Provide the [X, Y] coordinate of the cell's center where the given text is located.  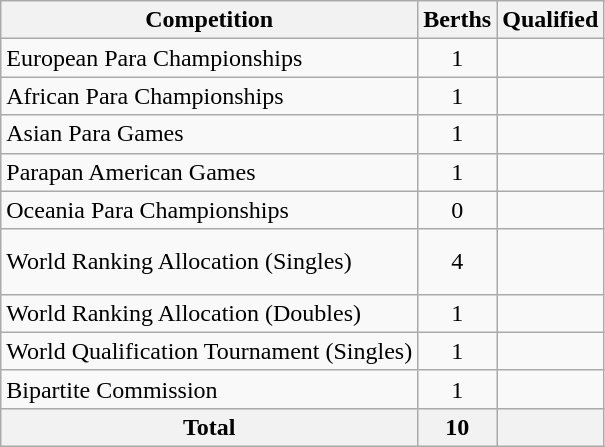
10 [458, 427]
World Ranking Allocation (Doubles) [210, 313]
4 [458, 262]
Parapan American Games [210, 172]
0 [458, 210]
Berths [458, 20]
African Para Championships [210, 96]
Total [210, 427]
Bipartite Commission [210, 389]
World Qualification Tournament (Singles) [210, 351]
Qualified [550, 20]
Oceania Para Championships [210, 210]
World Ranking Allocation (Singles) [210, 262]
Competition [210, 20]
Asian Para Games [210, 134]
European Para Championships [210, 58]
